Capture the cell that displays the provided text and extract its [x, y] central coordinate. 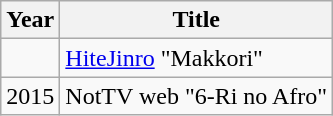
HiteJinro "Makkori" [196, 58]
NotTV web "6-Ri no Afro" [196, 96]
Title [196, 20]
Year [30, 20]
2015 [30, 96]
